Locate the cell with the specified text and output its [X, Y] center coordinate. 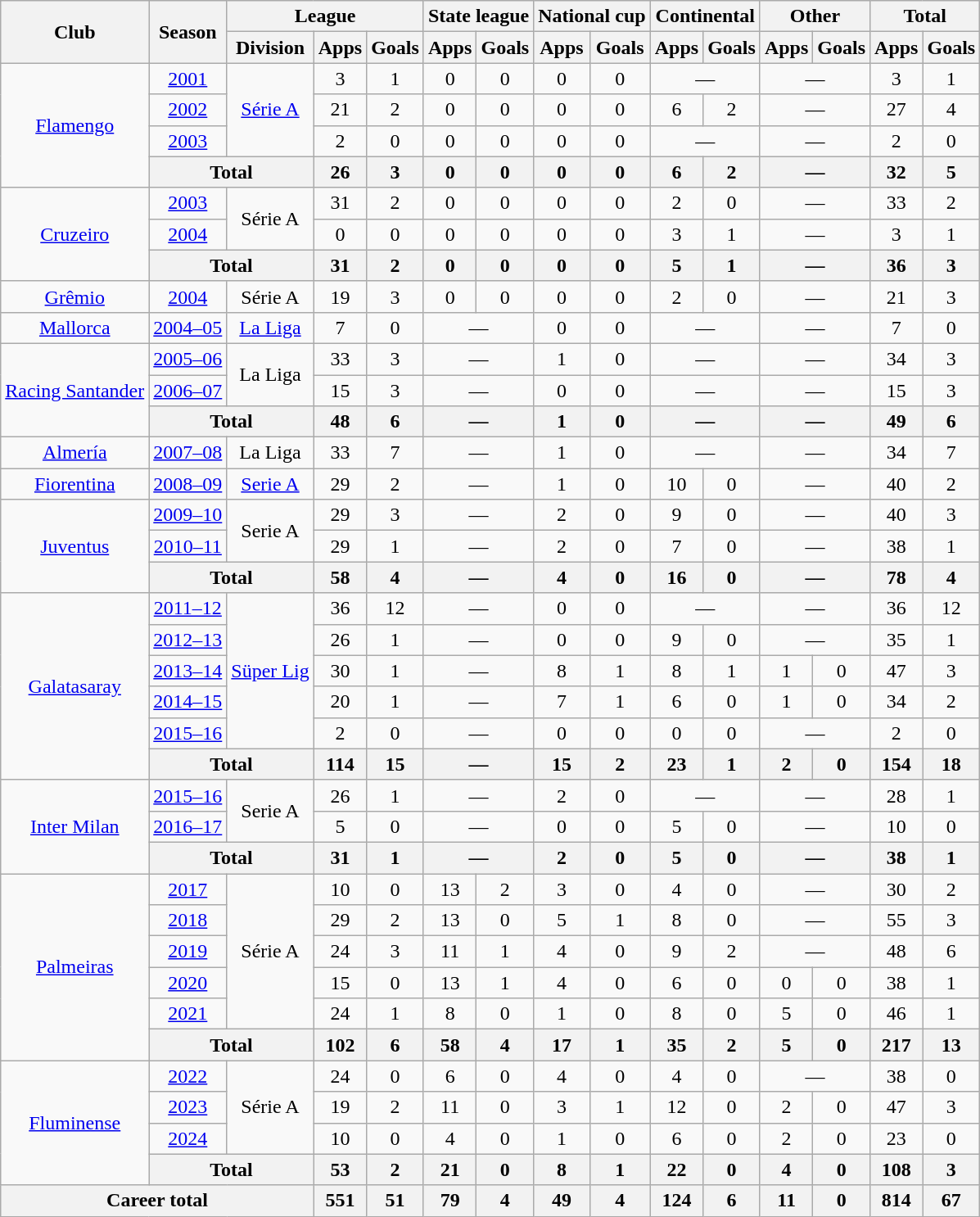
Galatasaray [75, 686]
Almería [75, 453]
Racing Santander [75, 390]
2007–08 [188, 453]
20 [340, 702]
2001 [188, 79]
2004–05 [188, 328]
State league [478, 16]
2020 [188, 983]
22 [676, 1169]
Juventus [75, 546]
2012–13 [188, 640]
2023 [188, 1107]
Mallorca [75, 328]
Continental [705, 16]
Season [188, 32]
Division [270, 48]
2006–07 [188, 391]
114 [340, 764]
2022 [188, 1076]
Fiorentina [75, 484]
551 [340, 1201]
814 [896, 1201]
2008–09 [188, 484]
154 [896, 764]
124 [676, 1201]
102 [340, 1045]
51 [395, 1201]
2005–06 [188, 359]
2014–15 [188, 702]
32 [896, 172]
2024 [188, 1138]
46 [896, 1014]
2002 [188, 110]
National cup [592, 16]
2011–12 [188, 608]
2016–17 [188, 826]
2009–10 [188, 515]
2013–14 [188, 671]
Süper Lig [270, 671]
2010–11 [188, 546]
Cruzeiro [75, 234]
Inter Milan [75, 826]
108 [896, 1169]
16 [676, 577]
18 [951, 764]
28 [896, 795]
78 [896, 577]
Other [815, 16]
217 [896, 1045]
2021 [188, 1014]
League [326, 16]
55 [896, 921]
Club [75, 32]
Palmeiras [75, 966]
Fluminense [75, 1123]
Grêmio [75, 296]
79 [449, 1201]
17 [562, 1045]
2017 [188, 889]
Flamengo [75, 125]
Career total [157, 1201]
53 [340, 1169]
2018 [188, 921]
27 [896, 110]
2019 [188, 952]
67 [951, 1201]
